Pinpoint the cell where the given text exists, returning its (x, y) midpoint coordinate. 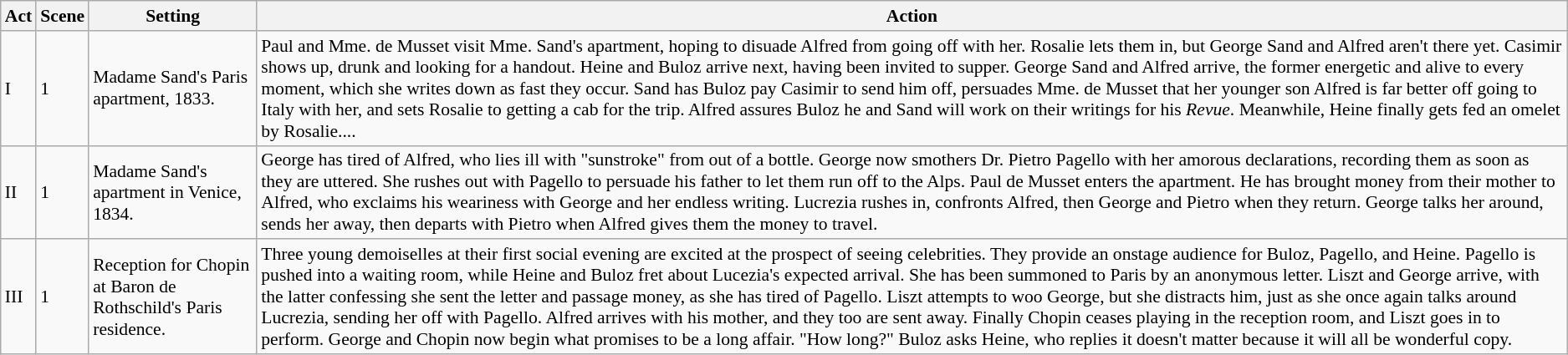
II (18, 192)
I (18, 89)
Act (18, 16)
Action (912, 16)
III (18, 297)
Setting (172, 16)
Madame Sand's apartment in Venice, 1834. (172, 192)
Reception for Chopin at Baron de Rothschild's Paris residence. (172, 297)
Madame Sand's Paris apartment, 1833. (172, 89)
Scene (62, 16)
